From the cell containing the given text, extract its center point as [X, Y] coordinate. 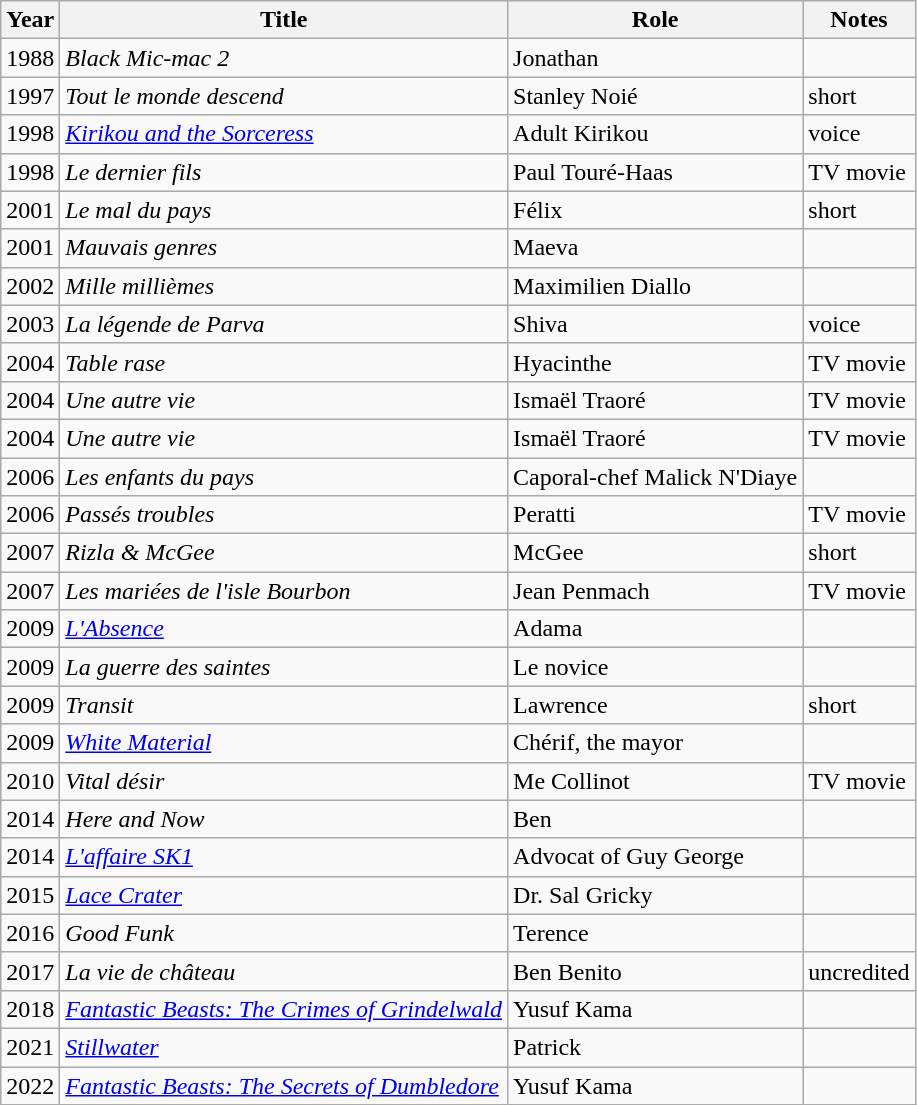
1988 [30, 58]
Rizla & McGee [284, 553]
2018 [30, 1009]
2017 [30, 971]
Maximilien Diallo [656, 286]
Jean Penmach [656, 591]
2021 [30, 1047]
Félix [656, 210]
Adama [656, 629]
Chérif, the mayor [656, 743]
L'affaire SK1 [284, 857]
Caporal-chef Malick N'Diaye [656, 477]
Stillwater [284, 1047]
Peratti [656, 515]
Kirikou and the Sorceress [284, 134]
Hyacinthe [656, 362]
Passés troubles [284, 515]
Le novice [656, 667]
Role [656, 20]
La légende de Parva [284, 324]
Terence [656, 933]
Advocat of Guy George [656, 857]
Mille millièmes [284, 286]
Mauvais genres [284, 248]
Fantastic Beasts: The Secrets of Dumbledore [284, 1085]
2016 [30, 933]
2015 [30, 895]
1997 [30, 96]
2010 [30, 781]
Ben Benito [656, 971]
Table rase [284, 362]
White Material [284, 743]
Patrick [656, 1047]
Le dernier fils [284, 172]
Title [284, 20]
uncredited [859, 971]
Les enfants du pays [284, 477]
Lace Crater [284, 895]
Transit [284, 705]
Stanley Noié [656, 96]
Notes [859, 20]
Dr. Sal Gricky [656, 895]
Les mariées de l'isle Bourbon [284, 591]
L'Absence [284, 629]
Good Funk [284, 933]
McGee [656, 553]
Maeva [656, 248]
Year [30, 20]
Adult Kirikou [656, 134]
La vie de château [284, 971]
Black Mic-mac 2 [284, 58]
Le mal du pays [284, 210]
Here and Now [284, 819]
2002 [30, 286]
2003 [30, 324]
Lawrence [656, 705]
2022 [30, 1085]
Tout le monde descend [284, 96]
Fantastic Beasts: The Crimes of Grindelwald [284, 1009]
Jonathan [656, 58]
Shiva [656, 324]
Paul Touré-Haas [656, 172]
Ben [656, 819]
Vital désir [284, 781]
La guerre des saintes [284, 667]
Me Collinot [656, 781]
